Extract the [x, y] coordinate from the center of the cell holding the provided text.  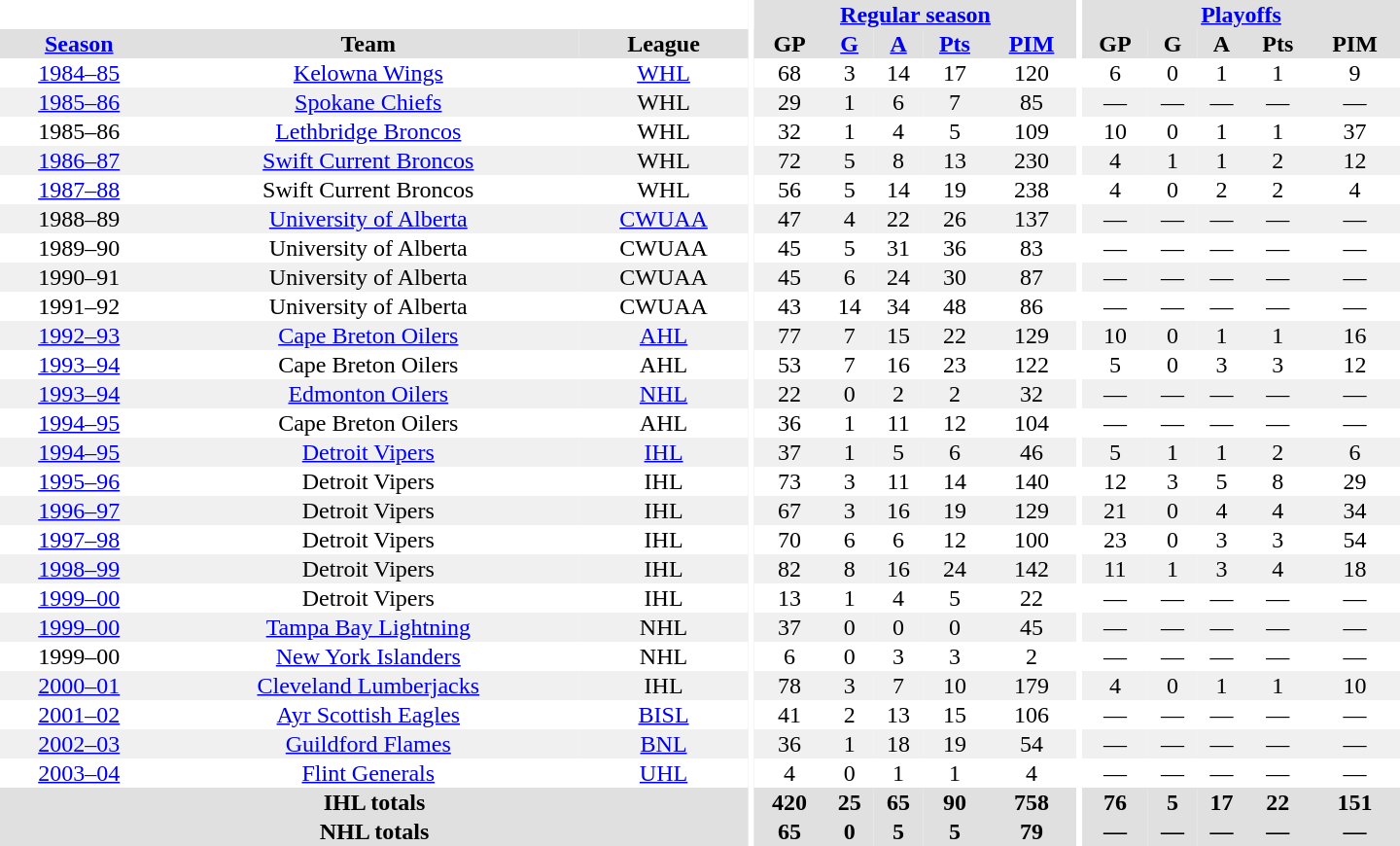
104 [1032, 423]
Season [79, 44]
Flint Generals [367, 773]
47 [789, 219]
1992–93 [79, 335]
87 [1032, 277]
67 [789, 511]
73 [789, 481]
85 [1032, 102]
230 [1032, 160]
31 [898, 248]
Ayr Scottish Eagles [367, 715]
70 [789, 540]
NHL totals [374, 831]
238 [1032, 190]
83 [1032, 248]
New York Islanders [367, 656]
2002–03 [79, 744]
53 [789, 365]
30 [955, 277]
1991–92 [79, 306]
Lethbridge Broncos [367, 131]
UHL [663, 773]
Playoffs [1241, 15]
Guildford Flames [367, 744]
1987–88 [79, 190]
137 [1032, 219]
Cleveland Lumberjacks [367, 686]
43 [789, 306]
Edmonton Oilers [367, 394]
1995–96 [79, 481]
1988–89 [79, 219]
46 [1032, 452]
Tampa Bay Lightning [367, 627]
2003–04 [79, 773]
9 [1355, 73]
76 [1115, 802]
26 [955, 219]
179 [1032, 686]
77 [789, 335]
41 [789, 715]
Spokane Chiefs [367, 102]
25 [849, 802]
120 [1032, 73]
68 [789, 73]
1998–99 [79, 569]
1997–98 [79, 540]
122 [1032, 365]
142 [1032, 569]
109 [1032, 131]
1996–97 [79, 511]
1989–90 [79, 248]
48 [955, 306]
56 [789, 190]
Kelowna Wings [367, 73]
106 [1032, 715]
151 [1355, 802]
2000–01 [79, 686]
1984–85 [79, 73]
82 [789, 569]
1990–91 [79, 277]
86 [1032, 306]
21 [1115, 511]
BISL [663, 715]
79 [1032, 831]
IHL totals [374, 802]
2001–02 [79, 715]
100 [1032, 540]
420 [789, 802]
72 [789, 160]
78 [789, 686]
League [663, 44]
Regular season [916, 15]
90 [955, 802]
1986–87 [79, 160]
Team [367, 44]
758 [1032, 802]
140 [1032, 481]
BNL [663, 744]
